Extract the (x, y) coordinate from the center of the cell holding the provided text.  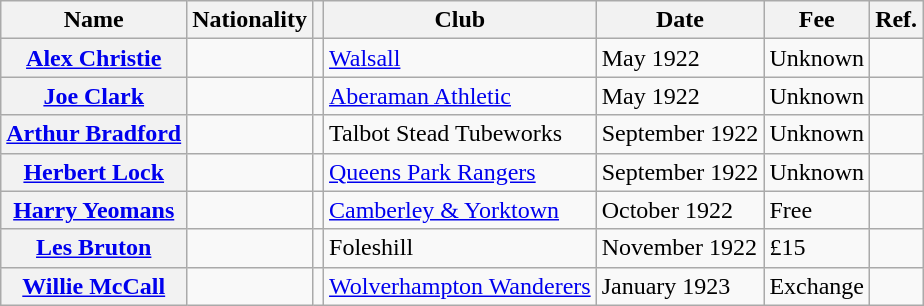
November 1922 (680, 248)
Queens Park Rangers (460, 172)
Les Bruton (94, 248)
Nationality (250, 20)
Arthur Bradford (94, 134)
Fee (817, 20)
Alex Christie (94, 58)
Free (817, 210)
January 1923 (680, 286)
Foleshill (460, 248)
Harry Yeomans (94, 210)
Willie McCall (94, 286)
Wolverhampton Wanderers (460, 286)
Aberaman Athletic (460, 96)
Walsall (460, 58)
£15 (817, 248)
Joe Clark (94, 96)
Club (460, 20)
Talbot Stead Tubeworks (460, 134)
Exchange (817, 286)
Camberley & Yorktown (460, 210)
October 1922 (680, 210)
Name (94, 20)
Date (680, 20)
Herbert Lock (94, 172)
Ref. (896, 20)
